Extract the [x, y] coordinate from the center of the cell holding the provided text.  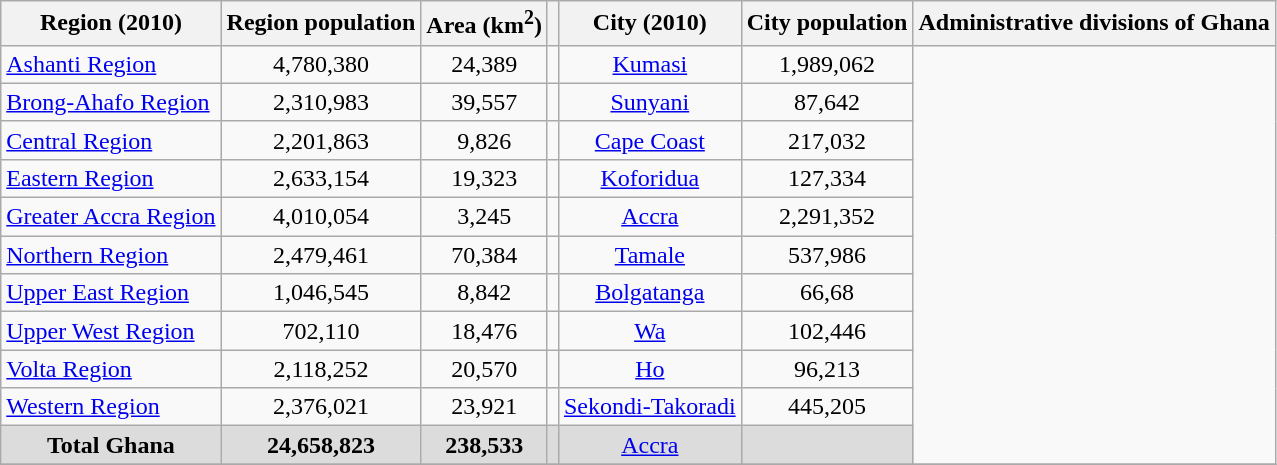
Kumasi [650, 64]
2,376,021 [321, 407]
87,642 [827, 102]
238,533 [484, 445]
1,989,062 [827, 64]
City (2010) [650, 24]
Region population [321, 24]
8,842 [484, 293]
Sekondi-Takoradi [650, 407]
Koforidua [650, 178]
445,205 [827, 407]
Sunyani [650, 102]
Central Region [111, 140]
Volta Region [111, 369]
1,046,545 [321, 293]
2,310,983 [321, 102]
Ho [650, 369]
Eastern Region [111, 178]
39,557 [484, 102]
24,389 [484, 64]
Total Ghana [111, 445]
Bolgatanga [650, 293]
2,479,461 [321, 255]
City population [827, 24]
23,921 [484, 407]
Area (km2) [484, 24]
702,110 [321, 331]
2,291,352 [827, 217]
Tamale [650, 255]
96,213 [827, 369]
70,384 [484, 255]
537,986 [827, 255]
Upper East Region [111, 293]
2,118,252 [321, 369]
Greater Accra Region [111, 217]
Upper West Region [111, 331]
Cape Coast [650, 140]
102,446 [827, 331]
2,633,154 [321, 178]
Wa [650, 331]
Administrative divisions of Ghana [1094, 24]
18,476 [484, 331]
127,334 [827, 178]
Brong-Ahafo Region [111, 102]
Northern Region [111, 255]
19,323 [484, 178]
4,780,380 [321, 64]
2,201,863 [321, 140]
Western Region [111, 407]
Ashanti Region [111, 64]
Region (2010) [111, 24]
4,010,054 [321, 217]
24,658,823 [321, 445]
20,570 [484, 369]
9,826 [484, 140]
66,68 [827, 293]
217,032 [827, 140]
3,245 [484, 217]
